Output the (X, Y) coordinate of the center of the cell containing the given text.  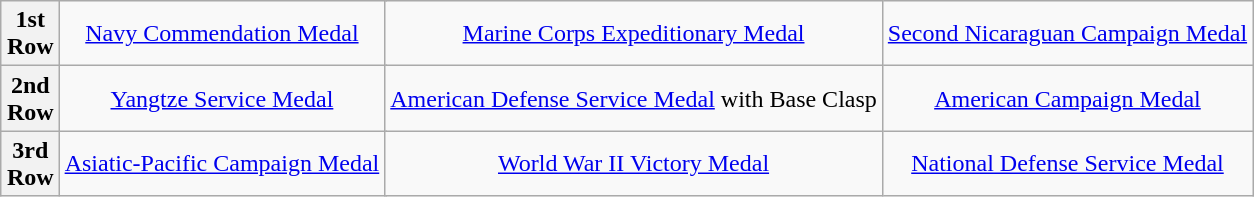
1stRow (30, 34)
3rdRow (30, 164)
2ndRow (30, 98)
National Defense Service Medal (1067, 164)
Yangtze Service Medal (222, 98)
Navy Commendation Medal (222, 34)
Marine Corps Expeditionary Medal (634, 34)
World War II Victory Medal (634, 164)
American Defense Service Medal with Base Clasp (634, 98)
Asiatic-Pacific Campaign Medal (222, 164)
American Campaign Medal (1067, 98)
Second Nicaraguan Campaign Medal (1067, 34)
